Search for the cell housing the specified text and yield its (x, y) center coordinate. 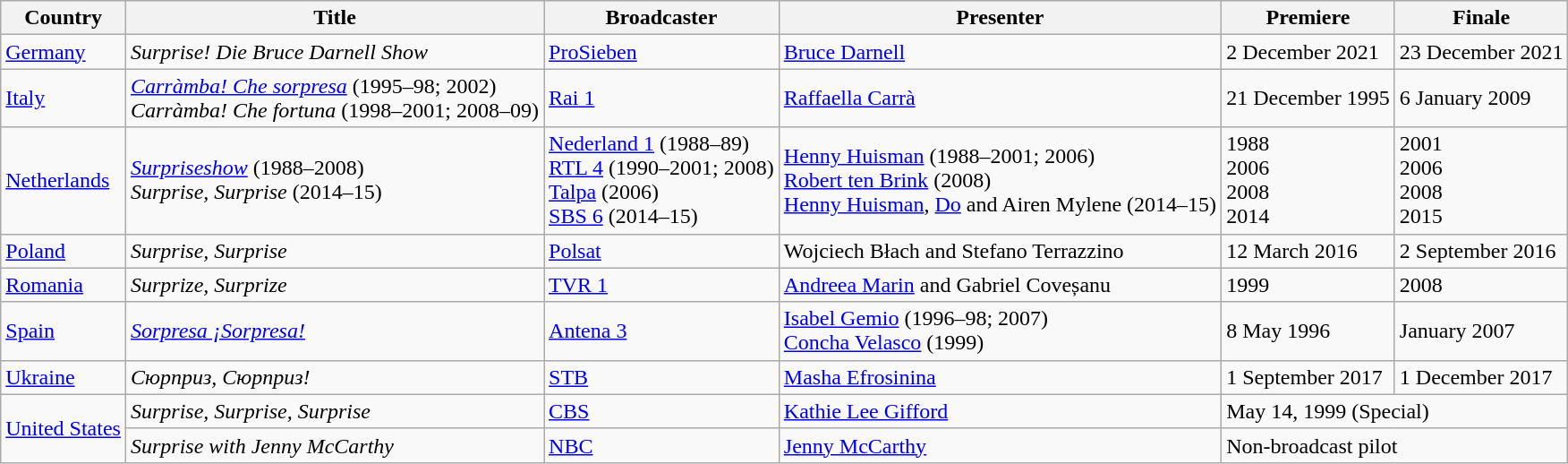
Broadcaster (662, 18)
2008 (1481, 285)
2 December 2021 (1308, 52)
Сюрприз, Сюрприз! (335, 377)
Title (335, 18)
Surprise, Surprise (335, 251)
TVR 1 (662, 285)
2001200620082015 (1481, 181)
Nederland 1 (1988–89)RTL 4 (1990–2001; 2008)Talpa (2006)SBS 6 (2014–15) (662, 181)
Italy (64, 99)
21 December 1995 (1308, 99)
May 14, 1999 (Special) (1394, 411)
Carràmba! Che sorpresa (1995–98; 2002)Carràmba! Che fortuna (1998–2001; 2008–09) (335, 99)
8 May 1996 (1308, 331)
CBS (662, 411)
12 March 2016 (1308, 251)
Spain (64, 331)
1988200620082014 (1308, 181)
1999 (1308, 285)
Surprize, Surprize (335, 285)
2 September 2016 (1481, 251)
Surprise with Jenny McCarthy (335, 445)
Non-broadcast pilot (1394, 445)
NBC (662, 445)
United States (64, 428)
Polsat (662, 251)
Henny Huisman (1988–2001; 2006)Robert ten Brink (2008)Henny Huisman, Do and Airen Mylene (2014–15) (1000, 181)
23 December 2021 (1481, 52)
Premiere (1308, 18)
Surpriseshow (1988–2008)Surprise, Surprise (2014–15) (335, 181)
Country (64, 18)
1 September 2017 (1308, 377)
Poland (64, 251)
Andreea Marin and Gabriel Coveșanu (1000, 285)
Surprise, Surprise, Surprise (335, 411)
1 December 2017 (1481, 377)
Netherlands (64, 181)
Rai 1 (662, 99)
6 January 2009 (1481, 99)
January 2007 (1481, 331)
Antena 3 (662, 331)
Surprise! Die Bruce Darnell Show (335, 52)
Raffaella Carrà (1000, 99)
Germany (64, 52)
Romania (64, 285)
Isabel Gemio (1996–98; 2007)Concha Velasco (1999) (1000, 331)
Sorpresa ¡Sorpresa! (335, 331)
Bruce Darnell (1000, 52)
STB (662, 377)
Finale (1481, 18)
ProSieben (662, 52)
Presenter (1000, 18)
Masha Efrosinina (1000, 377)
Wojciech Błach and Stefano Terrazzino (1000, 251)
Jenny McCarthy (1000, 445)
Kathie Lee Gifford (1000, 411)
Ukraine (64, 377)
